Scan for the cell matching the given text and deliver its [x, y] coordinate at center. 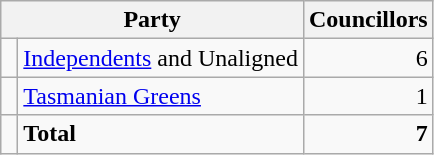
6 [368, 58]
Councillors [368, 20]
Party [152, 20]
7 [368, 134]
Total [161, 134]
Independents and Unaligned [161, 58]
1 [368, 96]
Tasmanian Greens [161, 96]
